Search for the cell housing the specified text and yield its (X, Y) center coordinate. 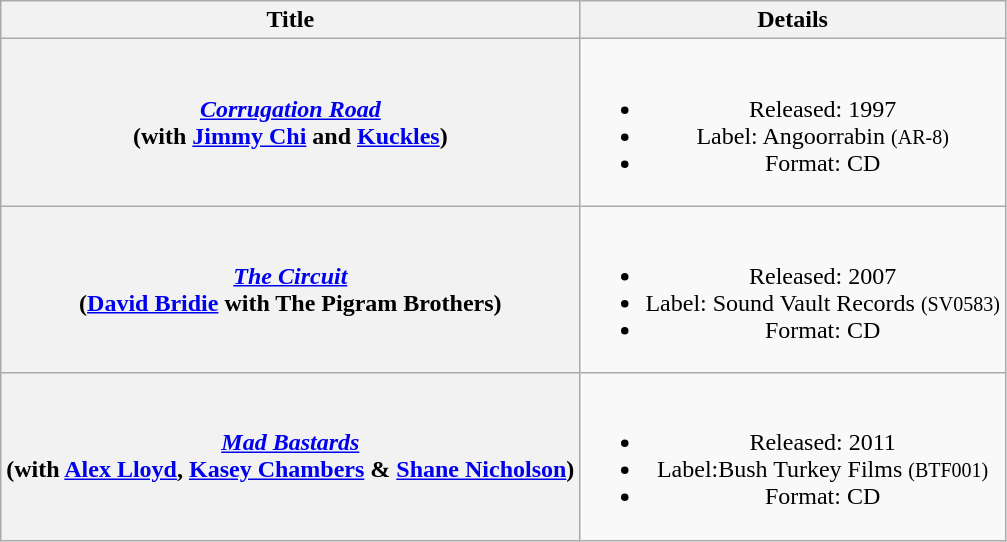
Released: 2007Label: Sound Vault Records (SV0583)Format: CD (792, 290)
Released: 2011Label:Bush Turkey Films (BTF001)Format: CD (792, 456)
Released: 1997Label: Angoorrabin (AR-8)Format: CD (792, 122)
Corrugation Road (with Jimmy Chi and Kuckles) (290, 122)
Details (792, 20)
The Circuit (David Bridie with The Pigram Brothers) (290, 290)
Title (290, 20)
Mad Bastards (with Alex Lloyd, Kasey Chambers & Shane Nicholson) (290, 456)
